Detect which cell encompasses the target text, then output its [X, Y] center coordinate. 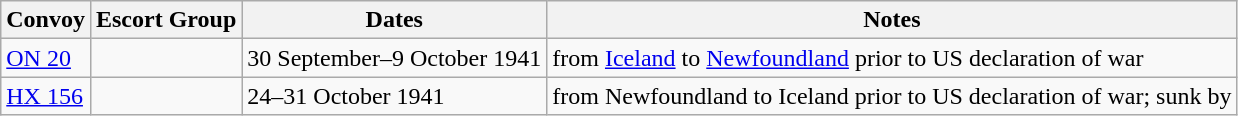
HX 156 [46, 96]
30 September–9 October 1941 [394, 58]
Notes [892, 20]
24–31 October 1941 [394, 96]
Escort Group [166, 20]
from Newfoundland to Iceland prior to US declaration of war; sunk by [892, 96]
from Iceland to Newfoundland prior to US declaration of war [892, 58]
ON 20 [46, 58]
Dates [394, 20]
Convoy [46, 20]
